Scan for the cell matching the given text and deliver its [X, Y] coordinate at center. 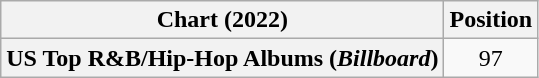
97 [491, 58]
US Top R&B/Hip-Hop Albums (Billboard) [222, 58]
Position [491, 20]
Chart (2022) [222, 20]
